Provide the (x, y) coordinate of the cell's center where the given text is located.  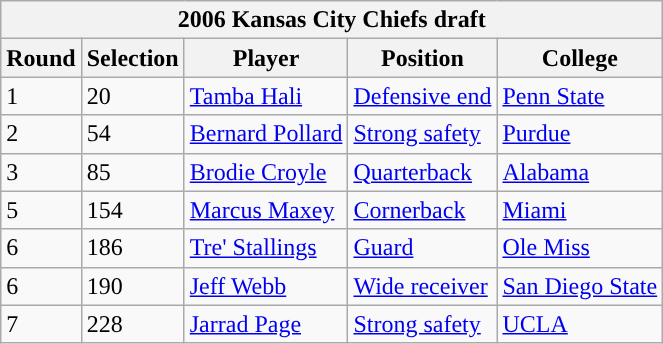
Bernard Pollard (266, 134)
Ole Miss (580, 248)
7 (41, 324)
Cornerback (422, 210)
Quarterback (422, 172)
Defensive end (422, 96)
Position (422, 58)
San Diego State (580, 286)
3 (41, 172)
Tre' Stallings (266, 248)
Alabama (580, 172)
1 (41, 96)
5 (41, 210)
85 (132, 172)
Brodie Croyle (266, 172)
Guard (422, 248)
Marcus Maxey (266, 210)
College (580, 58)
2 (41, 134)
54 (132, 134)
Wide receiver (422, 286)
154 (132, 210)
190 (132, 286)
Jarrad Page (266, 324)
Round (41, 58)
Player (266, 58)
Penn State (580, 96)
Jeff Webb (266, 286)
Miami (580, 210)
Tamba Hali (266, 96)
Selection (132, 58)
186 (132, 248)
228 (132, 324)
20 (132, 96)
UCLA (580, 324)
Purdue (580, 134)
2006 Kansas City Chiefs draft (332, 20)
